Output the [X, Y] coordinate of the center of the cell containing the given text.  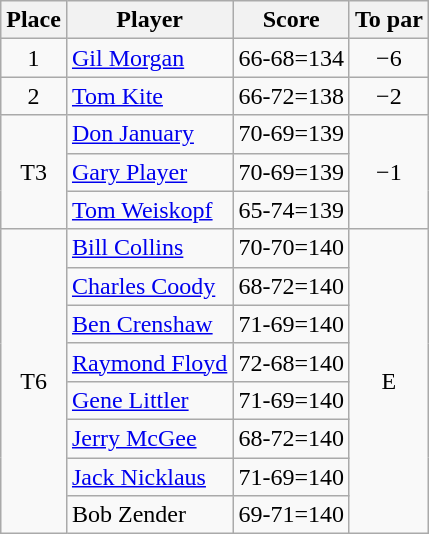
Tom Weiskopf [149, 210]
Bill Collins [149, 248]
2 [34, 96]
−6 [388, 58]
Bob Zender [149, 515]
65-74=139 [292, 210]
Ben Crenshaw [149, 324]
To par [388, 20]
Jack Nicklaus [149, 477]
66-72=138 [292, 96]
E [388, 381]
Player [149, 20]
Charles Coody [149, 286]
Jerry McGee [149, 438]
66-68=134 [292, 58]
Score [292, 20]
Place [34, 20]
T6 [34, 381]
Raymond Floyd [149, 362]
−2 [388, 96]
1 [34, 58]
Tom Kite [149, 96]
Gary Player [149, 172]
Don January [149, 134]
70-70=140 [292, 248]
72-68=140 [292, 362]
−1 [388, 172]
T3 [34, 172]
Gene Littler [149, 400]
Gil Morgan [149, 58]
69-71=140 [292, 515]
